Pinpoint the cell where the given text exists, returning its [X, Y] midpoint coordinate. 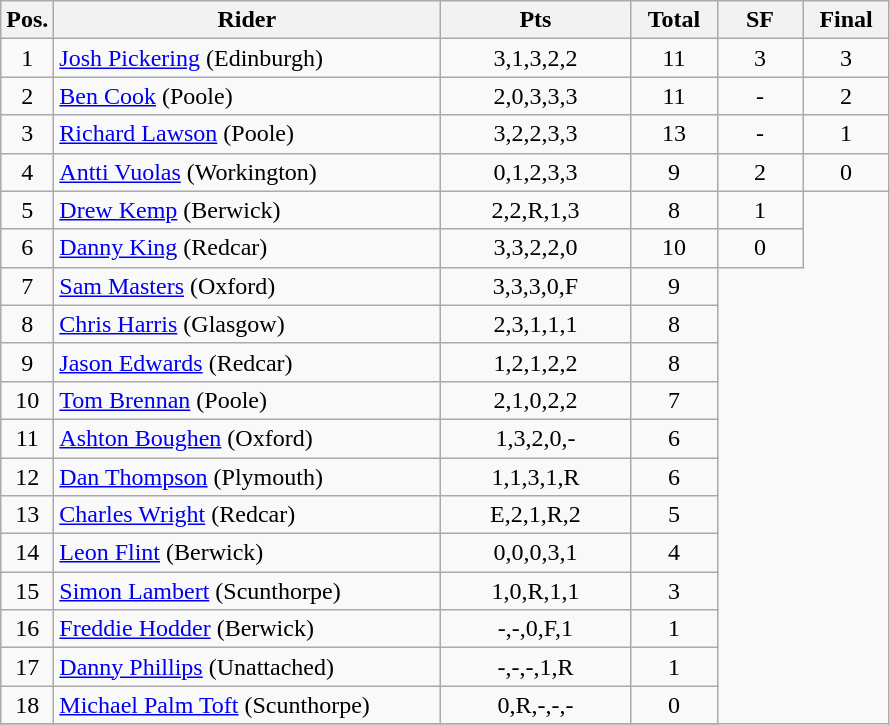
Freddie Hodder (Berwick) [247, 629]
0,1,2,3,3 [536, 172]
-,-,-,1,R [536, 667]
2,0,3,3,3 [536, 96]
Ben Cook (Poole) [247, 96]
Final [846, 20]
1,0,R,1,1 [536, 591]
1,3,2,0,- [536, 438]
2,3,1,1,1 [536, 324]
Josh Pickering (Edinburgh) [247, 58]
3,1,3,2,2 [536, 58]
Chris Harris (Glasgow) [247, 324]
Ashton Boughen (Oxford) [247, 438]
Pts [536, 20]
Dan Thompson (Plymouth) [247, 477]
Jason Edwards (Redcar) [247, 362]
Drew Kemp (Berwick) [247, 210]
15 [28, 591]
Charles Wright (Redcar) [247, 515]
0,0,0,3,1 [536, 553]
Danny Phillips (Unattached) [247, 667]
17 [28, 667]
3,3,3,0,F [536, 286]
14 [28, 553]
Richard Lawson (Poole) [247, 134]
Simon Lambert (Scunthorpe) [247, 591]
18 [28, 705]
E,2,1,R,2 [536, 515]
2,2,R,1,3 [536, 210]
SF [760, 20]
Michael Palm Toft (Scunthorpe) [247, 705]
-,-,0,F,1 [536, 629]
Tom Brennan (Poole) [247, 400]
Rider [247, 20]
16 [28, 629]
2,1,0,2,2 [536, 400]
12 [28, 477]
Danny King (Redcar) [247, 248]
Sam Masters (Oxford) [247, 286]
Antti Vuolas (Workington) [247, 172]
Pos. [28, 20]
1,1,3,1,R [536, 477]
Total [674, 20]
3,3,2,2,0 [536, 248]
Leon Flint (Berwick) [247, 553]
1,2,1,2,2 [536, 362]
3,2,2,3,3 [536, 134]
0,R,-,-,- [536, 705]
